Return the [X, Y] coordinate for the center point of the cell that contains the specified text.  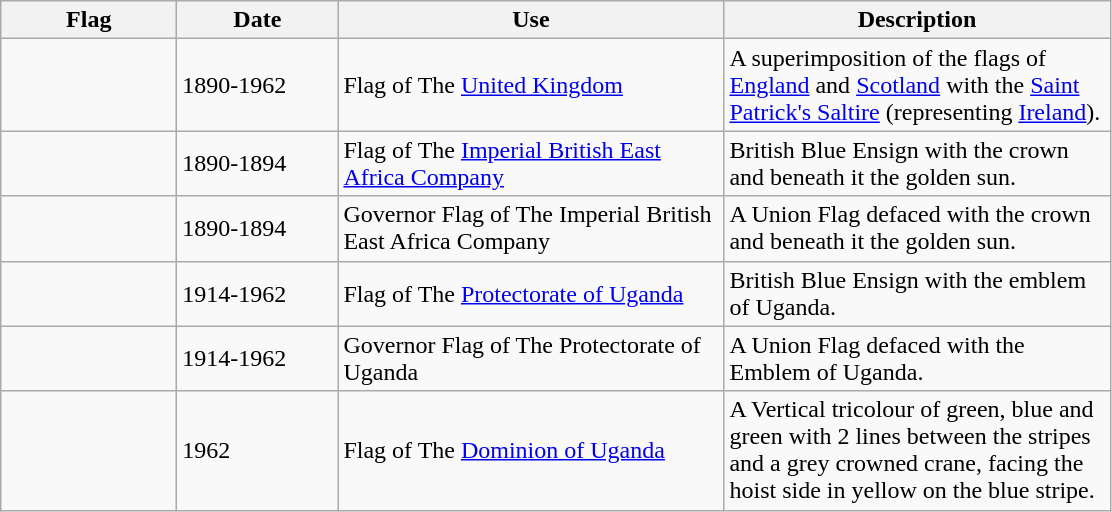
Flag of The Dominion of Uganda [531, 450]
Governor Flag of The Imperial British East Africa Company [531, 228]
Governor Flag of The Protectorate of Uganda [531, 358]
Use [531, 20]
Description [917, 20]
Flag [89, 20]
1890-1962 [258, 85]
Flag of The Imperial British East Africa Company [531, 164]
Flag of The United Kingdom [531, 85]
Flag of The Protectorate of Uganda [531, 294]
A superimposition of the flags of England and Scotland with the Saint Patrick's Saltire (representing Ireland). [917, 85]
A Union Flag defaced with the Emblem of Uganda. [917, 358]
Date [258, 20]
A Union Flag defaced with the crown and beneath it the golden sun. [917, 228]
1962 [258, 450]
British Blue Ensign with the crown and beneath it the golden sun. [917, 164]
British Blue Ensign with the emblem of Uganda. [917, 294]
